Output the (X, Y) coordinate of the center of the cell containing the given text.  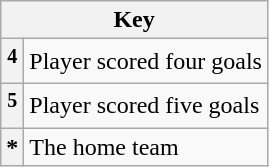
4 (12, 62)
The home team (146, 147)
* (12, 147)
Player scored four goals (146, 62)
Key (134, 20)
5 (12, 106)
Player scored five goals (146, 106)
